For the text-containing cell, return its midpoint in [x, y] coordinate format. 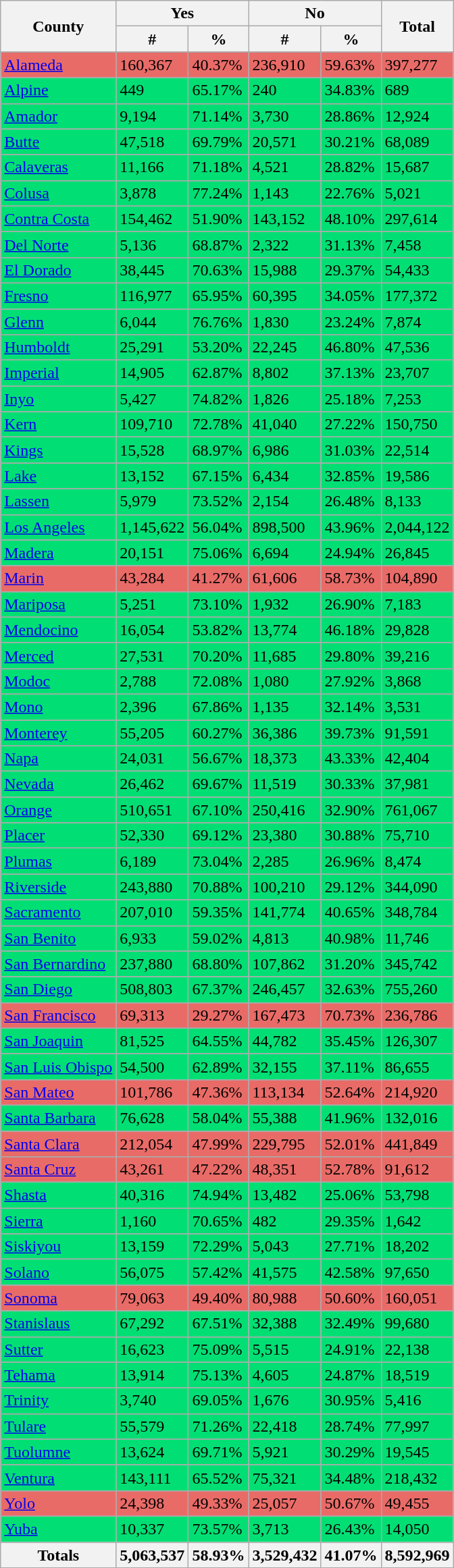
47,518 [153, 142]
3,730 [285, 116]
5,515 [285, 1349]
31.20% [351, 964]
22,138 [418, 1349]
68.80% [219, 964]
141,774 [285, 913]
52.64% [351, 1092]
69.05% [219, 1401]
El Dorado [58, 270]
243,880 [153, 887]
97,650 [418, 1272]
24.94% [351, 553]
5,021 [418, 193]
15,988 [285, 270]
42.58% [351, 1272]
Inyo [58, 399]
3,713 [285, 1529]
72.78% [219, 425]
69.71% [219, 1452]
Sierra [58, 1221]
58.93% [219, 1555]
2,396 [153, 707]
Santa Cruz [58, 1170]
26,845 [418, 553]
116,977 [153, 296]
7,183 [418, 604]
Santa Clara [58, 1144]
15,528 [153, 450]
70.73% [351, 1015]
70.65% [219, 1221]
Total [418, 26]
15,687 [418, 167]
49.33% [219, 1503]
1,676 [285, 1401]
25,057 [285, 1503]
50.67% [351, 1503]
344,090 [418, 887]
12,924 [418, 116]
74.94% [219, 1195]
1,080 [285, 681]
397,277 [418, 65]
56.67% [219, 759]
39,216 [418, 655]
143,152 [285, 219]
24.87% [351, 1375]
6,434 [285, 476]
75,710 [418, 836]
755,260 [418, 990]
29.37% [351, 270]
Alpine [58, 90]
42,404 [418, 759]
Ventura [58, 1478]
26.90% [351, 604]
68.97% [219, 450]
26,462 [153, 784]
No [315, 13]
68.87% [219, 244]
69.12% [219, 836]
86,655 [418, 1066]
Mono [58, 707]
36,386 [285, 732]
31.03% [351, 450]
7,253 [418, 399]
11,166 [153, 167]
San Bernardino [58, 964]
Napa [58, 759]
Santa Barbara [58, 1118]
60.27% [219, 732]
Stanislaus [58, 1324]
24,031 [153, 759]
Yuba [58, 1529]
345,742 [418, 964]
8,133 [418, 502]
Shasta [58, 1195]
72.08% [219, 681]
Marin [58, 578]
13,914 [153, 1375]
1,932 [285, 604]
71.18% [219, 167]
60,395 [285, 296]
5,043 [285, 1247]
40,316 [153, 1195]
13,159 [153, 1247]
34.83% [351, 90]
26.96% [351, 861]
3,529,432 [285, 1555]
24,398 [153, 1503]
32,388 [285, 1324]
160,367 [153, 65]
4,605 [285, 1375]
51.90% [219, 219]
Placer [58, 836]
13,624 [153, 1452]
1,143 [285, 193]
18,373 [285, 759]
126,307 [418, 1041]
Imperial [58, 373]
62.89% [219, 1066]
44,782 [285, 1041]
689 [418, 90]
Merced [58, 655]
34.05% [351, 296]
101,786 [153, 1092]
Yolo [58, 1503]
348,784 [418, 913]
67.51% [219, 1324]
47.36% [219, 1092]
San Benito [58, 938]
75.09% [219, 1349]
236,910 [285, 65]
207,010 [153, 913]
30.29% [351, 1452]
43,261 [153, 1170]
99,680 [418, 1324]
22.76% [351, 193]
Sutter [58, 1349]
1,830 [285, 322]
Sonoma [58, 1298]
23,707 [418, 373]
229,795 [285, 1144]
5,251 [153, 604]
47,536 [418, 348]
13,482 [285, 1195]
18,202 [418, 1247]
167,473 [285, 1015]
24.91% [351, 1349]
52.01% [351, 1144]
40.37% [219, 65]
30.95% [351, 1401]
18,519 [418, 1375]
761,067 [418, 810]
13,152 [153, 476]
26.48% [351, 502]
32.63% [351, 990]
67.15% [219, 476]
1,160 [153, 1221]
246,457 [285, 990]
2,788 [153, 681]
59.63% [351, 65]
3,740 [153, 1401]
50.60% [351, 1298]
26.43% [351, 1529]
76,628 [153, 1118]
70.63% [219, 270]
Del Norte [58, 244]
898,500 [285, 527]
65.17% [219, 90]
5,063,537 [153, 1555]
132,016 [418, 1118]
160,051 [418, 1298]
9,194 [153, 116]
113,134 [285, 1092]
3,878 [153, 193]
Plumas [58, 861]
61,606 [285, 578]
1,135 [285, 707]
5,979 [153, 502]
52.78% [351, 1170]
40.98% [351, 938]
Tuolumne [58, 1452]
Kings [58, 450]
35.45% [351, 1041]
Tulare [58, 1426]
30.33% [351, 784]
Orange [58, 810]
510,651 [153, 810]
41.96% [351, 1118]
5,416 [418, 1401]
37.13% [351, 373]
30.21% [351, 142]
69.79% [219, 142]
27.22% [351, 425]
49,455 [418, 1503]
16,054 [153, 630]
80,988 [285, 1298]
46.80% [351, 348]
2,044,122 [418, 527]
5,921 [285, 1452]
Amador [58, 116]
Calaveras [58, 167]
46.18% [351, 630]
27,531 [153, 655]
11,519 [285, 784]
54,433 [418, 270]
154,462 [153, 219]
27.92% [351, 681]
10,337 [153, 1529]
37.11% [351, 1066]
San Diego [58, 990]
Contra Costa [58, 219]
43.33% [351, 759]
Solano [58, 1272]
47.99% [219, 1144]
3,531 [418, 707]
Butte [58, 142]
20,571 [285, 142]
Humboldt [58, 348]
7,458 [418, 244]
32.14% [351, 707]
7,874 [418, 322]
37,981 [418, 784]
28.86% [351, 116]
1,826 [285, 399]
Totals [58, 1555]
73.04% [219, 861]
56,075 [153, 1272]
Fresno [58, 296]
5,136 [153, 244]
1,642 [418, 1221]
Mariposa [58, 604]
250,416 [285, 810]
75,321 [285, 1478]
31.13% [351, 244]
1,145,622 [153, 527]
Alameda [58, 65]
29,828 [418, 630]
Colusa [58, 193]
30.88% [351, 836]
41,575 [285, 1272]
107,862 [285, 964]
177,372 [418, 296]
79,063 [153, 1298]
6,933 [153, 938]
55,388 [285, 1118]
41,040 [285, 425]
58.73% [351, 578]
64.55% [219, 1041]
22,418 [285, 1426]
62.87% [219, 373]
143,111 [153, 1478]
San Luis Obispo [58, 1066]
2,322 [285, 244]
County [58, 26]
72.29% [219, 1247]
29.12% [351, 887]
71.14% [219, 116]
San Joaquin [58, 1041]
Los Angeles [58, 527]
41.07% [351, 1555]
19,586 [418, 476]
508,803 [153, 990]
25,291 [153, 348]
65.95% [219, 296]
240 [285, 90]
56.04% [219, 527]
28.82% [351, 167]
43.96% [351, 527]
77.24% [219, 193]
100,210 [285, 887]
67.37% [219, 990]
53,798 [418, 1195]
73.10% [219, 604]
91,612 [418, 1170]
75.06% [219, 553]
San Francisco [58, 1015]
25.06% [351, 1195]
73.57% [219, 1529]
55,205 [153, 732]
55,579 [153, 1426]
16,623 [153, 1349]
76.76% [219, 322]
Yes [182, 13]
109,710 [153, 425]
59.35% [219, 913]
214,920 [418, 1092]
32.90% [351, 810]
32.49% [351, 1324]
Lake [58, 476]
4,521 [285, 167]
70.88% [219, 887]
22,514 [418, 450]
2,154 [285, 502]
47.22% [219, 1170]
212,054 [153, 1144]
Tehama [58, 1375]
75.13% [219, 1375]
Mendocino [58, 630]
150,750 [418, 425]
8,592,969 [418, 1555]
14,050 [418, 1529]
218,432 [418, 1478]
11,685 [285, 655]
6,694 [285, 553]
Modoc [58, 681]
Madera [58, 553]
23.24% [351, 322]
58.04% [219, 1118]
4,813 [285, 938]
59.02% [219, 938]
19,545 [418, 1452]
67.86% [219, 707]
48.10% [351, 219]
91,591 [418, 732]
29.27% [219, 1015]
San Mateo [58, 1092]
32,155 [285, 1066]
65.52% [219, 1478]
71.26% [219, 1426]
68,089 [418, 142]
67.10% [219, 810]
53.82% [219, 630]
6,044 [153, 322]
40.65% [351, 913]
3,868 [418, 681]
441,849 [418, 1144]
Riverside [58, 887]
6,986 [285, 450]
237,880 [153, 964]
Siskiyou [58, 1247]
23,380 [285, 836]
Nevada [58, 784]
6,189 [153, 861]
29.80% [351, 655]
22,245 [285, 348]
14,905 [153, 373]
297,614 [418, 219]
Monterey [58, 732]
52,330 [153, 836]
28.74% [351, 1426]
11,746 [418, 938]
73.52% [219, 502]
8,474 [418, 861]
2,285 [285, 861]
43,284 [153, 578]
74.82% [219, 399]
27.71% [351, 1247]
449 [153, 90]
41.27% [219, 578]
77,997 [418, 1426]
48,351 [285, 1170]
34.48% [351, 1478]
Sacramento [58, 913]
67,292 [153, 1324]
29.35% [351, 1221]
236,786 [418, 1015]
81,525 [153, 1041]
5,427 [153, 399]
482 [285, 1221]
53.20% [219, 348]
57.42% [219, 1272]
Trinity [58, 1401]
38,445 [153, 270]
39.73% [351, 732]
69,313 [153, 1015]
54,500 [153, 1066]
104,890 [418, 578]
20,151 [153, 553]
Lassen [58, 502]
Kern [58, 425]
13,774 [285, 630]
8,802 [285, 373]
70.20% [219, 655]
25.18% [351, 399]
49.40% [219, 1298]
Glenn [58, 322]
69.67% [219, 784]
32.85% [351, 476]
